Locate the cell with the specified text and output its (X, Y) center coordinate. 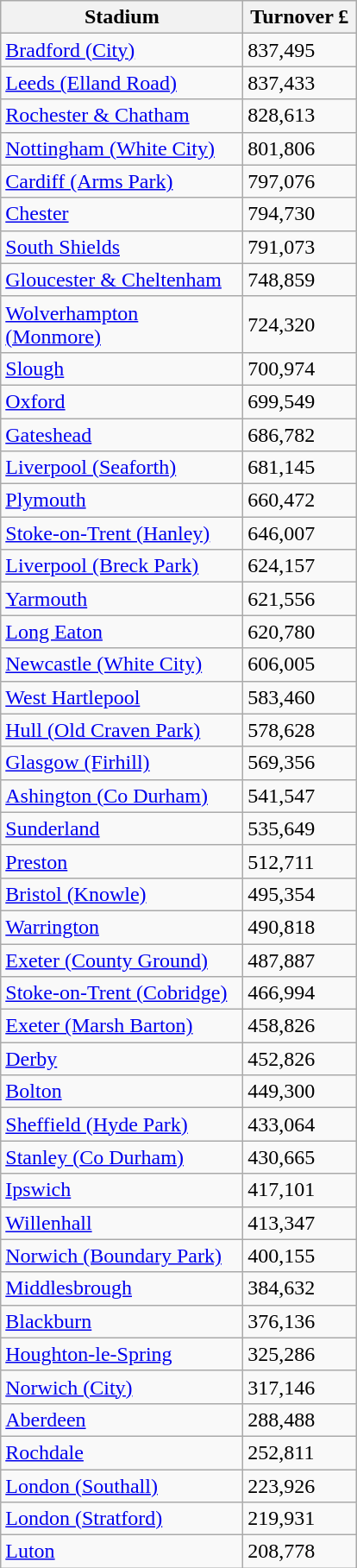
700,974 (300, 368)
621,556 (300, 599)
400,155 (300, 1256)
837,433 (300, 83)
Rochdale (122, 1452)
Bradford (City) (122, 50)
Aberdeen (122, 1420)
433,064 (300, 1124)
Slough (122, 368)
Chester (122, 214)
490,818 (300, 927)
Newcastle (White City) (122, 664)
219,931 (300, 1519)
376,136 (300, 1321)
Bristol (Knowle) (122, 894)
Liverpool (Seaforth) (122, 468)
317,146 (300, 1387)
791,073 (300, 247)
417,101 (300, 1190)
Houghton-le-Spring (122, 1354)
541,547 (300, 796)
Middlesbrough (122, 1288)
South Shields (122, 247)
466,994 (300, 993)
Stadium (122, 17)
660,472 (300, 501)
Turnover £ (300, 17)
Leeds (Elland Road) (122, 83)
487,887 (300, 960)
252,811 (300, 1452)
Sunderland (122, 828)
288,488 (300, 1420)
Sheffield (Hyde Park) (122, 1124)
569,356 (300, 763)
223,926 (300, 1485)
724,320 (300, 324)
Rochester & Chatham (122, 116)
681,145 (300, 468)
Stanley (Co Durham) (122, 1157)
495,354 (300, 894)
583,460 (300, 697)
Stoke-on-Trent (Cobridge) (122, 993)
606,005 (300, 664)
828,613 (300, 116)
624,157 (300, 566)
449,300 (300, 1092)
Ipswich (122, 1190)
Derby (122, 1059)
208,778 (300, 1552)
Hull (Old Craven Park) (122, 730)
Ashington (Co Durham) (122, 796)
Blackburn (122, 1321)
London (Stratford) (122, 1519)
Bolton (122, 1092)
699,549 (300, 401)
512,711 (300, 861)
Oxford (122, 401)
Nottingham (White City) (122, 148)
Preston (122, 861)
Plymouth (122, 501)
384,632 (300, 1288)
Warrington (122, 927)
Long Eaton (122, 632)
Willenhall (122, 1223)
578,628 (300, 730)
646,007 (300, 533)
Wolverhampton (Monmore) (122, 324)
Cardiff (Arms Park) (122, 181)
794,730 (300, 214)
Exeter (Marsh Barton) (122, 1026)
325,286 (300, 1354)
Norwich (Boundary Park) (122, 1256)
458,826 (300, 1026)
686,782 (300, 434)
West Hartlepool (122, 697)
Gloucester & Cheltenham (122, 280)
748,859 (300, 280)
452,826 (300, 1059)
Yarmouth (122, 599)
Norwich (City) (122, 1387)
797,076 (300, 181)
Luton (122, 1552)
Exeter (County Ground) (122, 960)
620,780 (300, 632)
837,495 (300, 50)
London (Southall) (122, 1485)
801,806 (300, 148)
Stoke-on-Trent (Hanley) (122, 533)
Liverpool (Breck Park) (122, 566)
Gateshead (122, 434)
Glasgow (Firhill) (122, 763)
430,665 (300, 1157)
413,347 (300, 1223)
535,649 (300, 828)
